For the text-containing cell, return its midpoint in (X, Y) coordinate format. 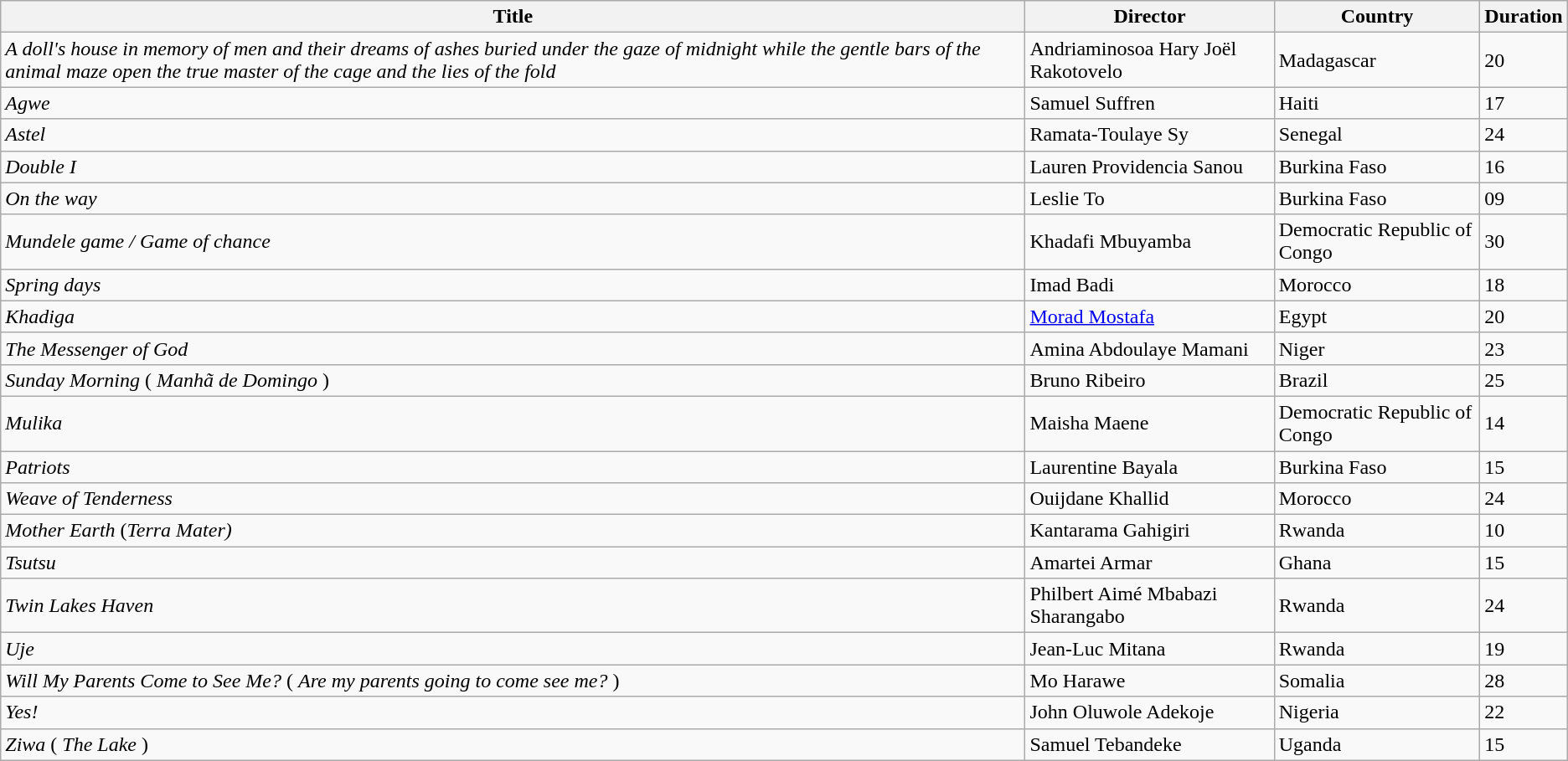
Astel (513, 135)
Imad Badi (1149, 285)
Mundele game / Game of chance (513, 241)
25 (1524, 380)
Egypt (1377, 316)
Kantarama Gahigiri (1149, 531)
John Oluwole Adekoje (1149, 712)
Haiti (1377, 103)
Ouijdane Khallid (1149, 499)
09 (1524, 198)
28 (1524, 681)
19 (1524, 649)
Khadafi Mbuyamba (1149, 241)
Samuel Tebandeke (1149, 744)
Samuel Suffren (1149, 103)
Khadiga (513, 316)
Ziwa ( The Lake ) (513, 744)
Twin Lakes Haven (513, 606)
Weave of Tenderness (513, 499)
The Messenger of God (513, 348)
Bruno Ribeiro (1149, 380)
18 (1524, 285)
Sunday Morning ( Manhã de Domingo ) (513, 380)
Andriaminosoa Hary Joël Rakotovelo (1149, 60)
Somalia (1377, 681)
Double I (513, 167)
Laurentine Bayala (1149, 466)
Mother Earth (Terra Mater) (513, 531)
Mo Harawe (1149, 681)
Nigeria (1377, 712)
22 (1524, 712)
Morad Mostafa (1149, 316)
On the way (513, 198)
Madagascar (1377, 60)
Ramata-Toulaye Sy (1149, 135)
Leslie To (1149, 198)
Uje (513, 649)
Tsutsu (513, 563)
Agwe (513, 103)
Amartei Armar (1149, 563)
14 (1524, 424)
Spring days (513, 285)
Mulika (513, 424)
Country (1377, 17)
30 (1524, 241)
Uganda (1377, 744)
Niger (1377, 348)
Title (513, 17)
Will My Parents Come to See Me? ( Are my parents going to come see me? ) (513, 681)
Maisha Maene (1149, 424)
Ghana (1377, 563)
Amina Abdoulaye Mamani (1149, 348)
Senegal (1377, 135)
23 (1524, 348)
Brazil (1377, 380)
Yes! (513, 712)
Lauren Providencia Sanou (1149, 167)
16 (1524, 167)
Jean-Luc Mitana (1149, 649)
10 (1524, 531)
Duration (1524, 17)
Philbert Aimé Mbabazi Sharangabo (1149, 606)
17 (1524, 103)
Director (1149, 17)
Patriots (513, 466)
